Return (x, y) of the center of cell containing provided text 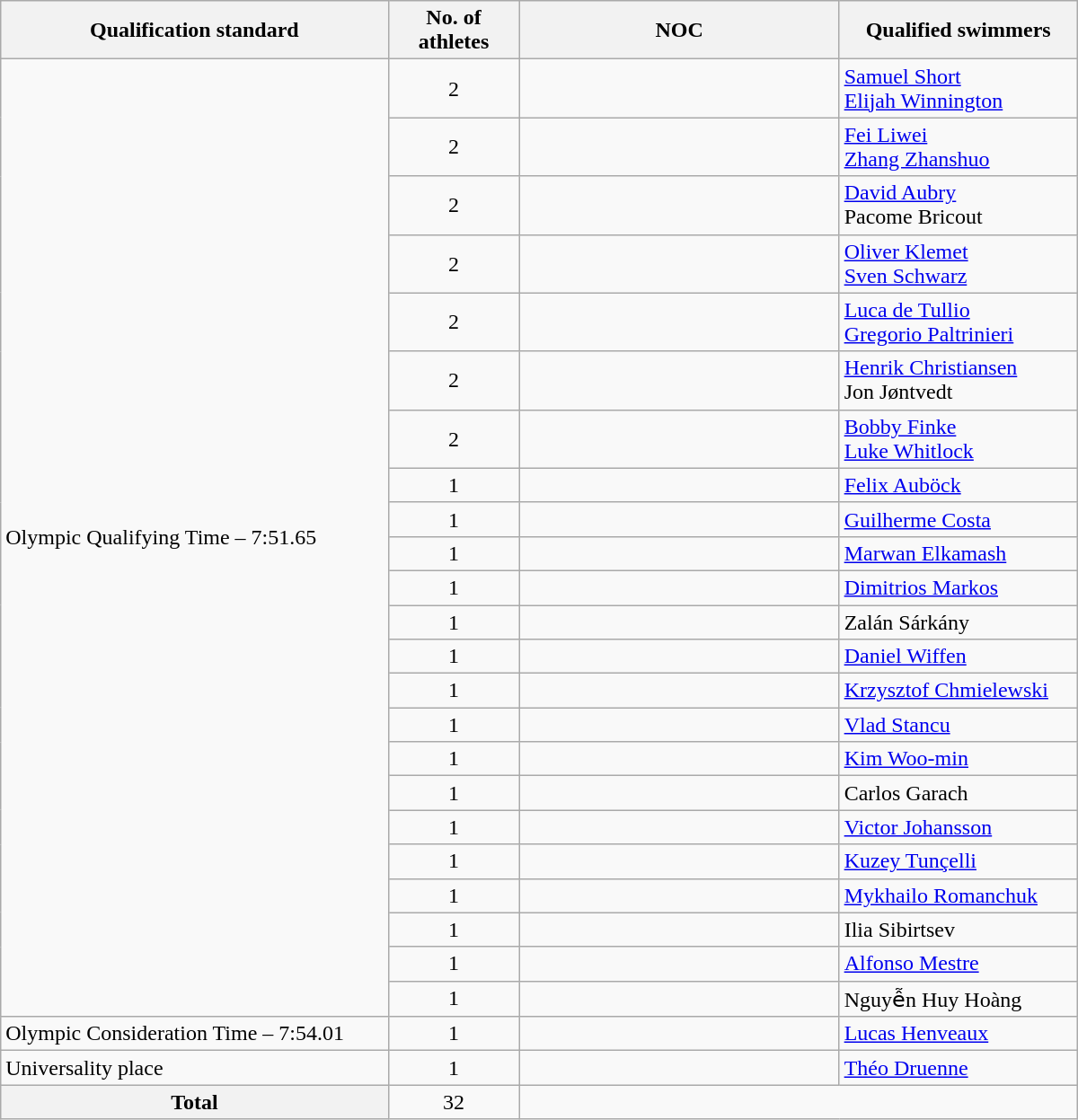
Vlad Stancu (958, 725)
David AubryPacome Bricout (958, 205)
Mykhailo Romanchuk (958, 895)
32 (454, 1102)
Luca de TullioGregorio Paltrinieri (958, 322)
Qualified swimmers (958, 31)
Total (194, 1102)
Théo Druenne (958, 1068)
Oliver KlemetSven Schwarz (958, 264)
No. of athletes (454, 31)
Fei LiweiZhang Zhanshuo (958, 147)
Qualification standard (194, 31)
Guilherme Costa (958, 519)
Olympic Consideration Time – 7:54.01 (194, 1034)
Felix Auböck (958, 485)
Alfonso Mestre (958, 964)
NOC (679, 31)
Zalán Sárkány (958, 622)
Victor Johansson (958, 827)
Henrik ChristiansenJon Jøntvedt (958, 381)
Marwan Elkamash (958, 553)
Kuzey Tunçelli (958, 861)
Samuel ShortElijah Winnington (958, 88)
Lucas Henveaux (958, 1034)
Olympic Qualifying Time – 7:51.65 (194, 538)
Bobby FinkeLuke Whitlock (958, 438)
Kim Woo-min (958, 759)
Dimitrios Markos (958, 587)
Nguyễn Huy Hoàng (958, 999)
Universality place (194, 1068)
Daniel Wiffen (958, 657)
Krzysztof Chmielewski (958, 691)
Carlos Garach (958, 793)
Ilia Sibirtsev (958, 930)
